Locate the cell with the specified text and output its (X, Y) center coordinate. 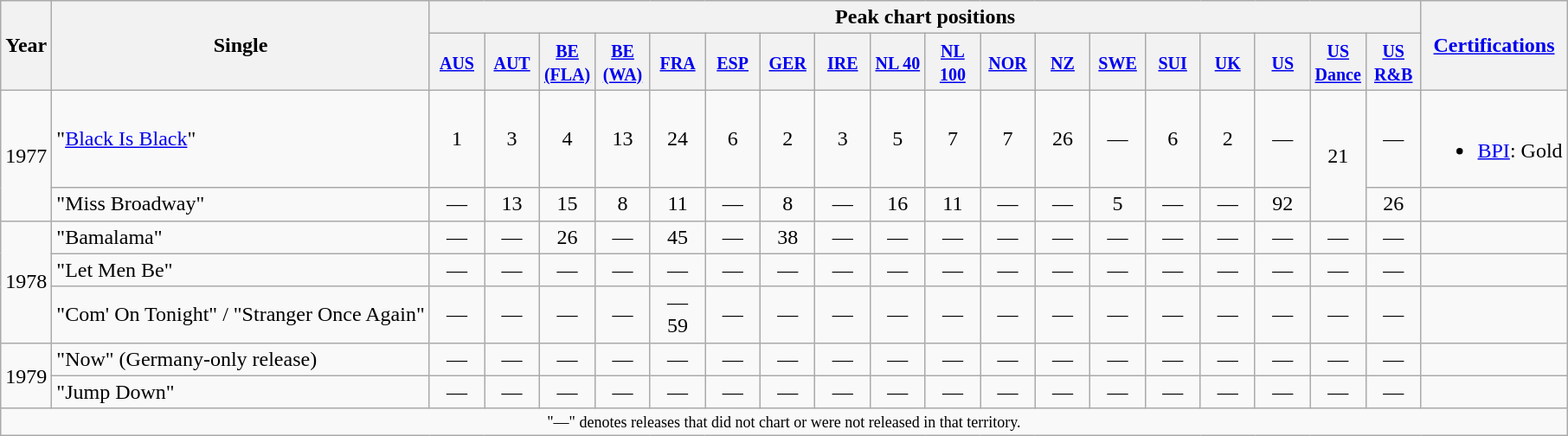
BE (FLA) (567, 62)
1977 (26, 156)
16 (898, 204)
38 (787, 237)
1 (457, 138)
"—" denotes releases that did not chart or were not released in that territory. (784, 422)
Peak chart positions (925, 17)
1978 (26, 282)
"Let Men Be" (241, 270)
"Jump Down" (241, 392)
NOR (1008, 62)
NZ (1063, 62)
"Miss Broadway" (241, 204)
BE (WA) (623, 62)
AUS (457, 62)
UK (1228, 62)
SUI (1173, 62)
"Now" (Germany-only release) (241, 359)
"Bamalama" (241, 237)
US R&B (1393, 62)
US Dance (1338, 62)
IRE (843, 62)
ESP (733, 62)
92 (1282, 204)
FRA (678, 62)
US (1282, 62)
GER (787, 62)
NL 40 (898, 62)
"Black Is Black" (241, 138)
"Com' On Tonight" / "Stranger Once Again" (241, 315)
Single (241, 45)
24 (678, 138)
AUT (512, 62)
1979 (26, 375)
21 (1338, 156)
45 (678, 237)
Year (26, 45)
SWE (1118, 62)
Certifications (1494, 45)
NL 100 (953, 62)
4 (567, 138)
— 59 (678, 315)
BPI: Gold (1494, 138)
15 (567, 204)
